Output the (x, y) coordinate of the center of the cell containing the given text.  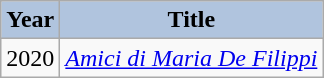
Title (192, 20)
Year (30, 20)
Amici di Maria De Filippi (192, 58)
2020 (30, 58)
